Search for the cell housing the specified text and yield its (x, y) center coordinate. 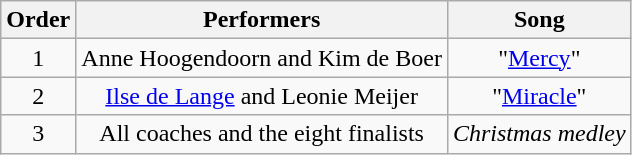
"Mercy" (539, 58)
Christmas medley (539, 134)
Performers (262, 20)
Ilse de Lange and Leonie Meijer (262, 96)
2 (38, 96)
1 (38, 58)
Anne Hoogendoorn and Kim de Boer (262, 58)
Song (539, 20)
All coaches and the eight finalists (262, 134)
"Miracle" (539, 96)
3 (38, 134)
Order (38, 20)
